Output the [x, y] coordinate of the center of the cell containing the given text.  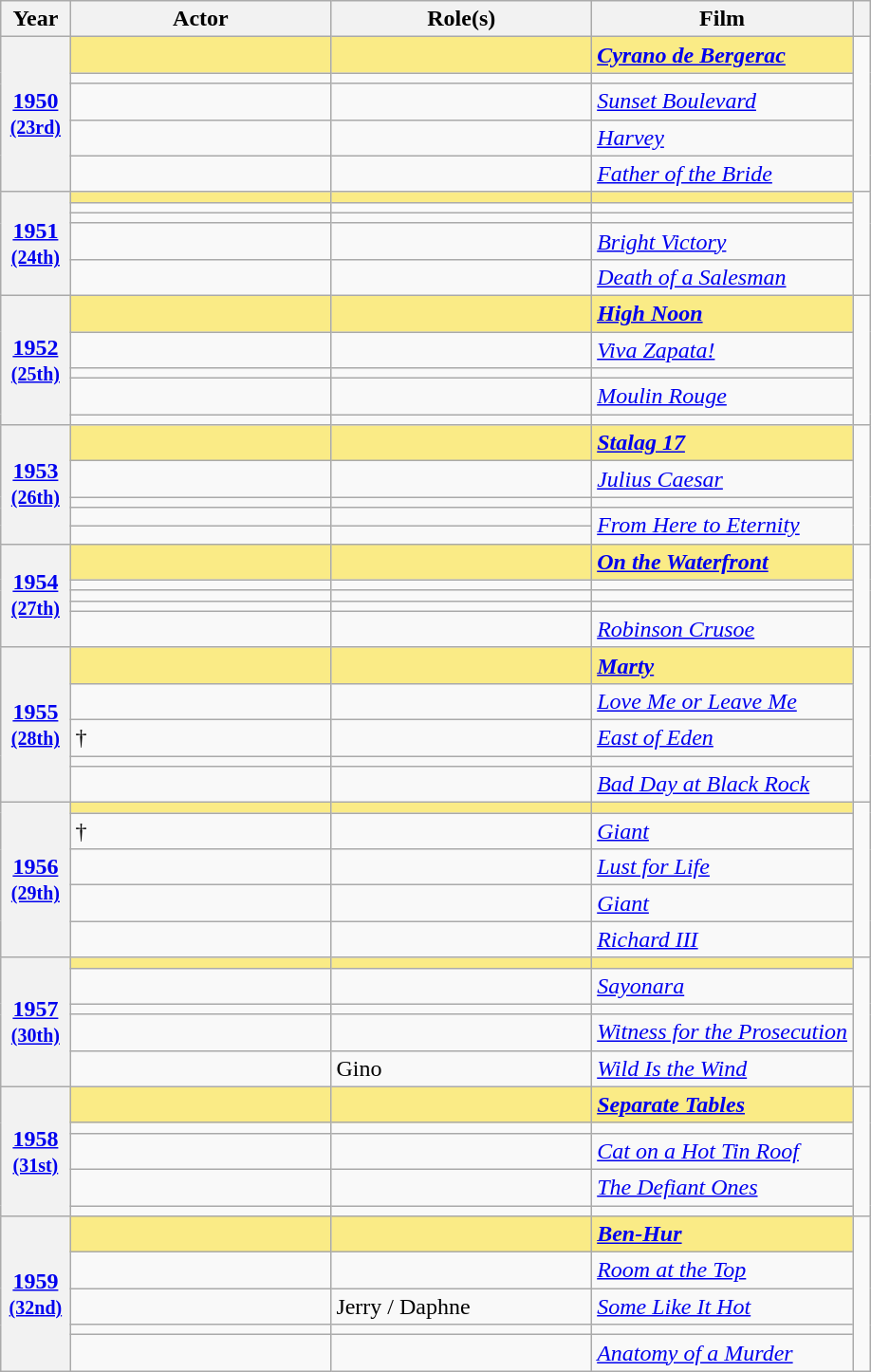
Sayonara [723, 986]
Separate Tables [723, 1104]
1950 (23rd) [36, 114]
Lust for Life [723, 867]
The Defiant Ones [723, 1187]
Ben-Hur [723, 1234]
1957 (30th) [36, 1022]
High Noon [723, 313]
On the Waterfront [723, 562]
Actor [201, 19]
1956 (29th) [36, 881]
Death of a Salesman [723, 277]
Richard III [723, 939]
Love Me or Leave Me [723, 701]
Film [723, 19]
Bright Victory [723, 241]
Role(s) [461, 19]
Wild Is the Wind [723, 1068]
Marty [723, 665]
Some Like It Hot [723, 1307]
Room at the Top [723, 1270]
Stalag 17 [723, 443]
1951 (24th) [36, 243]
Year [36, 19]
1959 (32nd) [36, 1294]
Anatomy of a Murder [723, 1353]
Viva Zapata! [723, 350]
Cat on a Hot Tin Roof [723, 1151]
1953 (26th) [36, 484]
Harvey [723, 138]
1955 (28th) [36, 725]
Moulin Rouge [723, 397]
Father of the Bride [723, 174]
1958 (31st) [36, 1151]
Sunset Boulevard [723, 102]
1954 (27th) [36, 596]
Jerry / Daphne [461, 1307]
Julius Caesar [723, 479]
Bad Day at Black Rock [723, 785]
Gino [461, 1068]
Witness for the Prosecution [723, 1032]
Robinson Crusoe [723, 629]
1952 (25th) [36, 360]
Cyrano de Bergerac [723, 55]
From Here to Eternity [723, 526]
East of Eden [723, 737]
